Find where the given text appears and provide that cell's center as [x, y] coordinate. 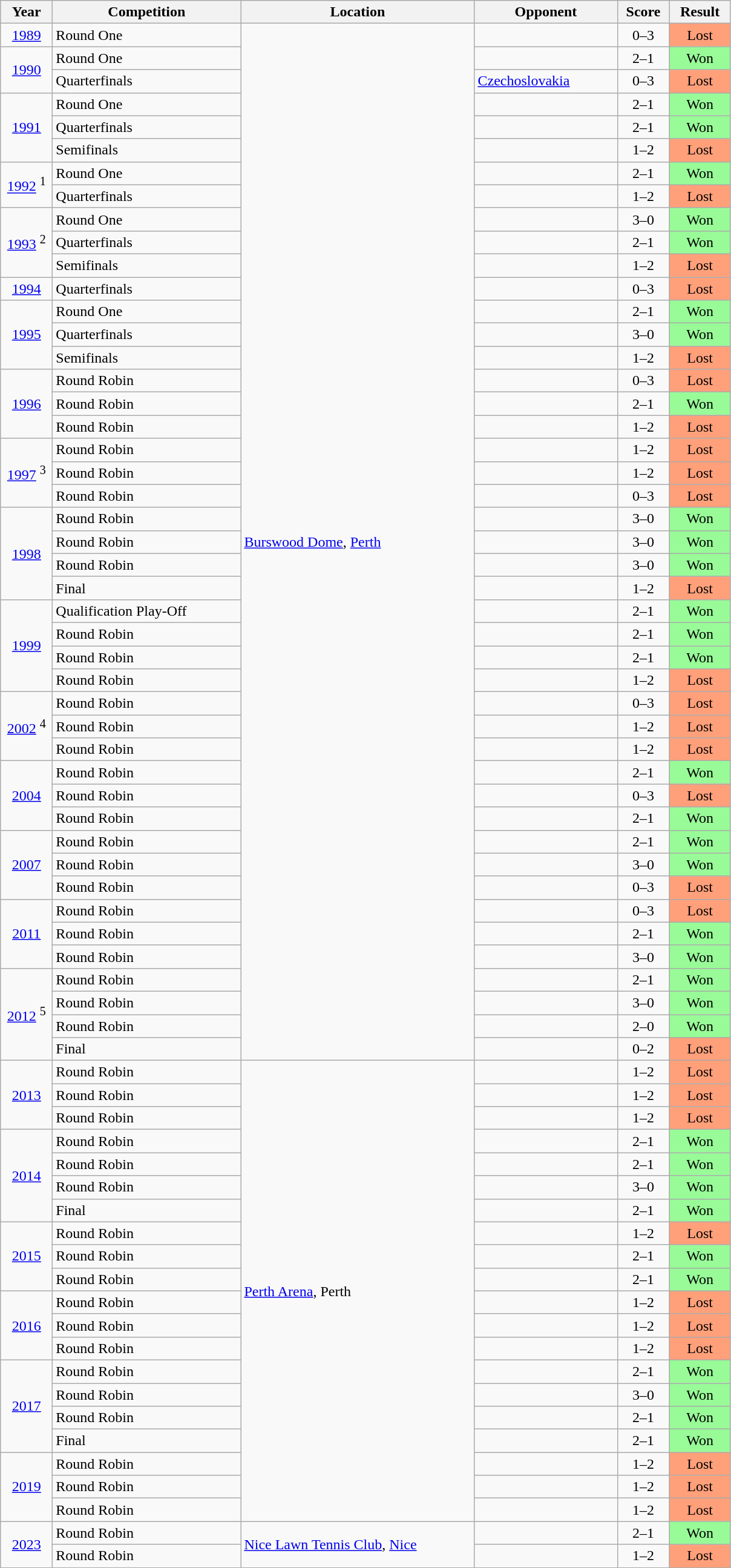
2017 [27, 1406]
Score [643, 12]
Perth Arena, Perth [358, 1291]
Competition [146, 12]
1991 [27, 127]
Location [358, 12]
2014 [27, 1176]
2019 [27, 1487]
1999 [27, 645]
1998 [27, 553]
2011 [27, 934]
2023 [27, 1544]
1989 [27, 35]
1990 [27, 70]
Opponent [546, 12]
1994 [27, 289]
2013 [27, 1095]
2002 4 [27, 726]
2004 [27, 796]
2015 [27, 1256]
1995 [27, 335]
1993 2 [27, 242]
2016 [27, 1325]
0–2 [643, 1049]
Qualification Play-Off [146, 611]
1996 [27, 404]
1997 3 [27, 473]
2–0 [643, 1026]
Burswood Dome, Perth [358, 542]
2007 [27, 865]
Czechoslovakia [546, 81]
2012 5 [27, 1014]
Nice Lawn Tennis Club, Nice [358, 1544]
Result [700, 12]
Year [27, 12]
1992 1 [27, 185]
